Output the [X, Y] coordinate of the center of the cell containing the given text.  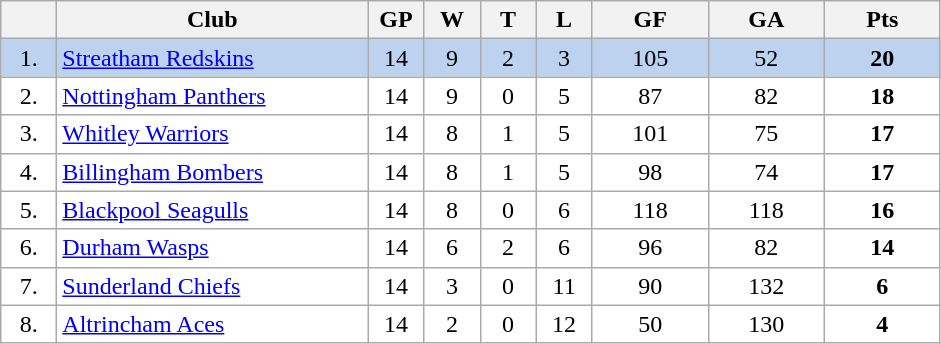
11 [564, 286]
52 [766, 58]
4 [882, 324]
Club [212, 20]
GA [766, 20]
105 [650, 58]
6. [29, 248]
Nottingham Panthers [212, 96]
50 [650, 324]
101 [650, 134]
8. [29, 324]
L [564, 20]
90 [650, 286]
GP [396, 20]
Durham Wasps [212, 248]
98 [650, 172]
Altrincham Aces [212, 324]
74 [766, 172]
1. [29, 58]
T [508, 20]
Billingham Bombers [212, 172]
Sunderland Chiefs [212, 286]
18 [882, 96]
2. [29, 96]
3. [29, 134]
130 [766, 324]
4. [29, 172]
75 [766, 134]
5. [29, 210]
87 [650, 96]
Pts [882, 20]
Whitley Warriors [212, 134]
GF [650, 20]
W [452, 20]
12 [564, 324]
16 [882, 210]
132 [766, 286]
Streatham Redskins [212, 58]
Blackpool Seagulls [212, 210]
7. [29, 286]
96 [650, 248]
20 [882, 58]
